Detect which cell encompasses the target text, then output its (X, Y) center coordinate. 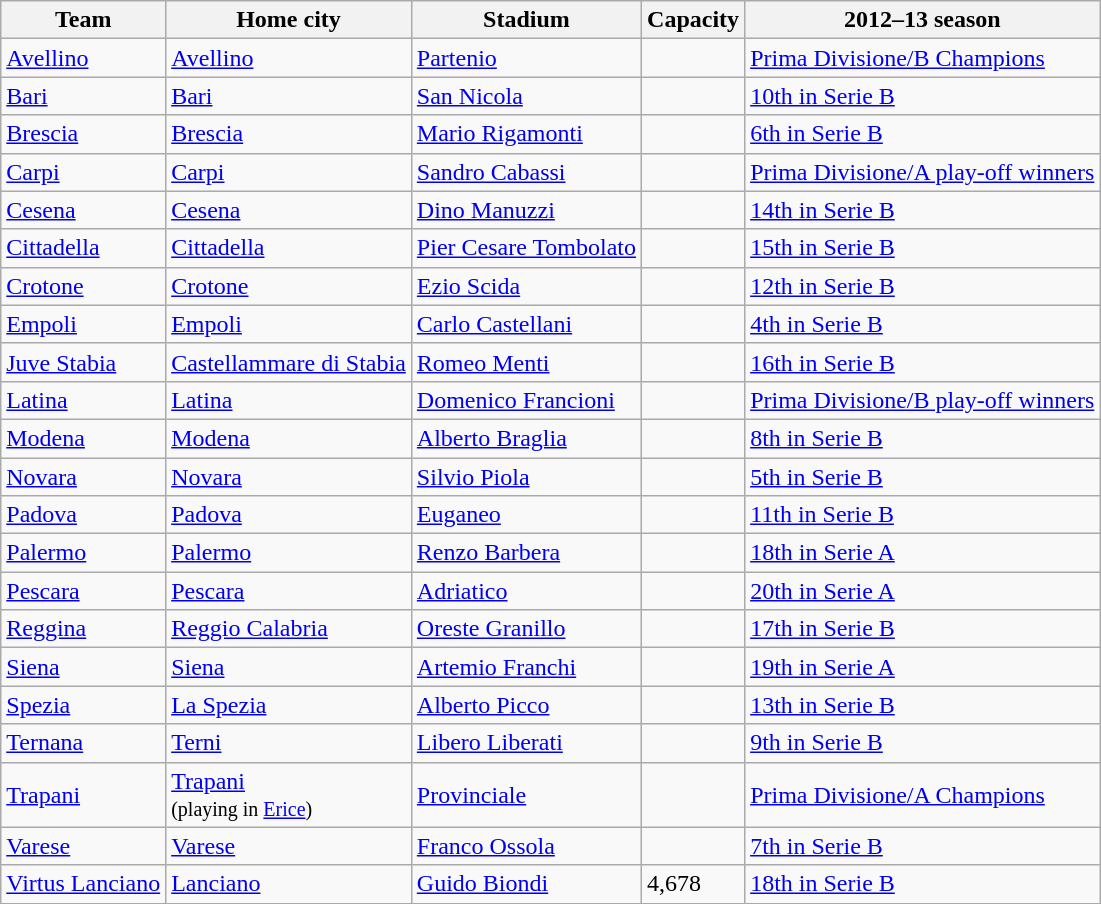
Mario Rigamonti (526, 134)
Oreste Granillo (526, 629)
Stadium (526, 20)
Prima Divisione/A play-off winners (922, 172)
Sandro Cabassi (526, 172)
20th in Serie A (922, 591)
Reggio Calabria (289, 629)
12th in Serie B (922, 286)
17th in Serie B (922, 629)
Libero Liberati (526, 743)
Prima Divisione/B Champions (922, 58)
Team (84, 20)
Romeo Menti (526, 362)
Ternana (84, 743)
19th in Serie A (922, 667)
Prima Divisione/A Champions (922, 794)
2012–13 season (922, 20)
Adriatico (526, 591)
18th in Serie B (922, 884)
Capacity (694, 20)
Alberto Picco (526, 705)
5th in Serie B (922, 477)
Dino Manuzzi (526, 210)
Guido Biondi (526, 884)
Partenio (526, 58)
Trapani(playing in Erice) (289, 794)
11th in Serie B (922, 515)
Ezio Scida (526, 286)
7th in Serie B (922, 846)
San Nicola (526, 96)
8th in Serie B (922, 438)
15th in Serie B (922, 248)
Juve Stabia (84, 362)
9th in Serie B (922, 743)
Alberto Braglia (526, 438)
10th in Serie B (922, 96)
Reggina (84, 629)
13th in Serie B (922, 705)
6th in Serie B (922, 134)
Silvio Piola (526, 477)
Provinciale (526, 794)
Home city (289, 20)
Lanciano (289, 884)
Trapani (84, 794)
Spezia (84, 705)
Prima Divisione/B play-off winners (922, 400)
Franco Ossola (526, 846)
14th in Serie B (922, 210)
La Spezia (289, 705)
Renzo Barbera (526, 553)
Artemio Franchi (526, 667)
4th in Serie B (922, 324)
4,678 (694, 884)
Virtus Lanciano (84, 884)
Pier Cesare Tombolato (526, 248)
Euganeo (526, 515)
Carlo Castellani (526, 324)
18th in Serie A (922, 553)
16th in Serie B (922, 362)
Castellammare di Stabia (289, 362)
Domenico Francioni (526, 400)
Terni (289, 743)
